Detect which cell encompasses the target text, then output its [X, Y] center coordinate. 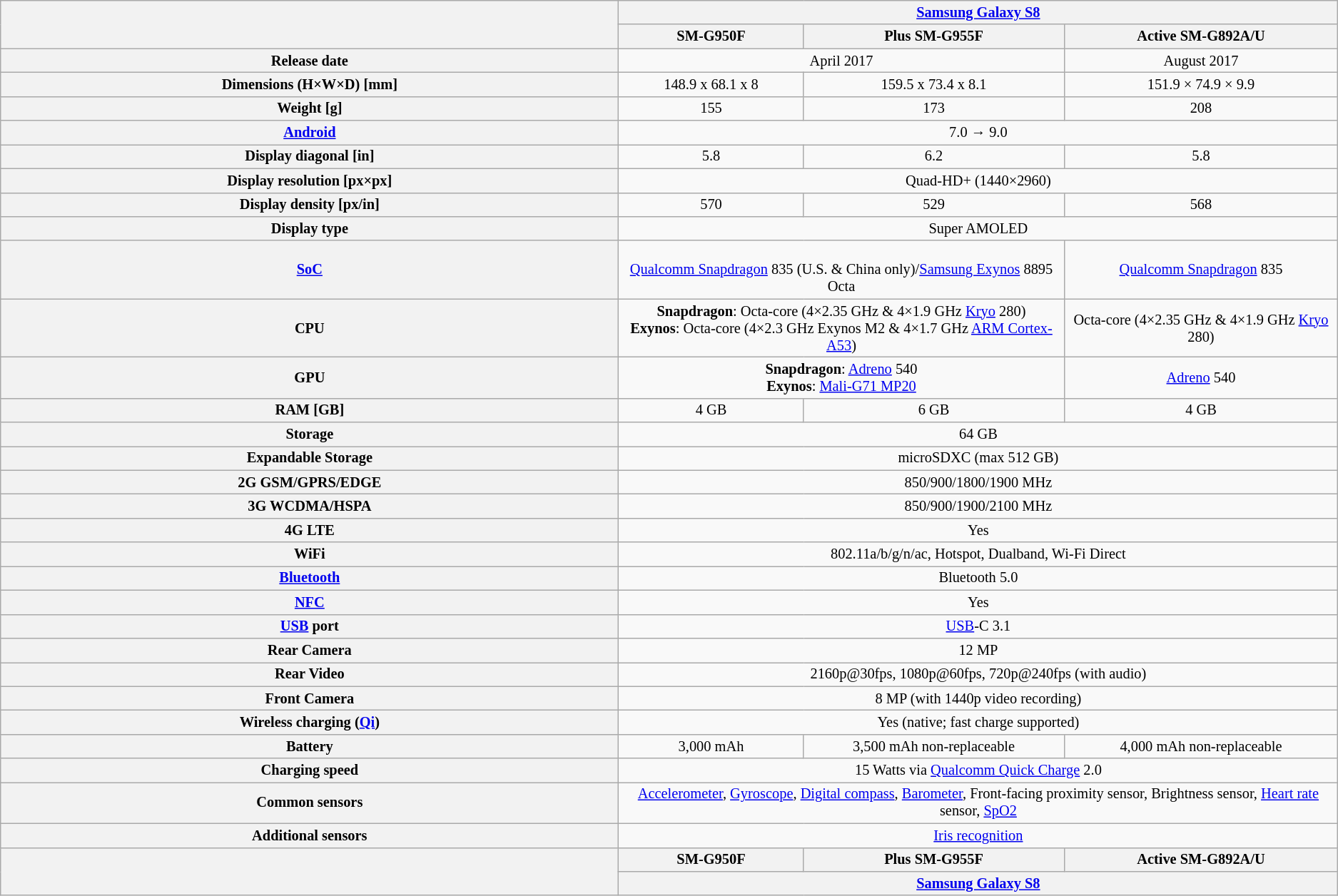
microSDXC (max 512 GB) [978, 458]
Bluetooth 5.0 [978, 578]
Qualcomm Snapdragon 835 (U.S. & China only)/Samsung Exynos 8895 Octa [841, 270]
15 Watts via Qualcomm Quick Charge 2.0 [978, 770]
Accelerometer, Gyroscope, Digital compass, Barometer, Front-facing proximity sensor, Brightness sensor, Heart rate sensor, SpO2 [978, 803]
173 [933, 108]
8 MP (with 1440p video recording) [978, 698]
850/900/1900/2100 MHz [978, 506]
570 [711, 205]
208 [1201, 108]
Rear Camera [310, 650]
Front Camera [310, 698]
NFC [310, 602]
GPU [310, 377]
Snapdragon: Adreno 540Exynos: Mali-G71 MP20 [841, 377]
USB-C 3.1 [978, 626]
148.9 x 68.1 x 8 [711, 84]
Display density [px/in] [310, 205]
SoC [310, 270]
Android [310, 133]
568 [1201, 205]
Snapdragon: Octa-core (4×2.35 GHz & 4×1.9 GHz Kryo 280)Exynos: Octa-core (4×2.3 GHz Exynos M2 & 4×1.7 GHz ARM Cortex-A53) [841, 328]
WiFi [310, 554]
Super AMOLED [978, 228]
4,000 mAh non-replaceable [1201, 746]
Iris recognition [978, 835]
Qualcomm Snapdragon 835 [1201, 270]
Yes (native; fast charge supported) [978, 722]
529 [933, 205]
Rear Video [310, 674]
Display resolution [px×px] [310, 180]
Battery [310, 746]
Common sensors [310, 803]
4G LTE [310, 530]
3G WCDMA/HSPA [310, 506]
2160p@30fps, 1080p@60fps, 720p@240fps (with audio) [978, 674]
Dimensions (H×W×D) [mm] [310, 84]
Weight [g] [310, 108]
Octa-core (4×2.35 GHz & 4×1.9 GHz Kryo 280) [1201, 328]
Bluetooth [310, 578]
7.0 → 9.0 [978, 133]
155 [711, 108]
Charging speed [310, 770]
Additional sensors [310, 835]
Wireless charging (Qi) [310, 722]
Adreno 540 [1201, 377]
Storage [310, 434]
RAM [GB] [310, 410]
159.5 x 73.4 x 8.1 [933, 84]
6 GB [933, 410]
August 2017 [1201, 61]
April 2017 [841, 61]
CPU [310, 328]
USB port [310, 626]
Quad-HD+ (1440×2960) [978, 180]
64 GB [978, 434]
850/900/1800/1900 MHz [978, 482]
Display diagonal [in] [310, 156]
6.2 [933, 156]
12 MP [978, 650]
3,000 mAh [711, 746]
Display type [310, 228]
2G GSM/GPRS/EDGE [310, 482]
3,500 mAh non-replaceable [933, 746]
802.11a/b/g/n/ac, Hotspot, Dualband, Wi-Fi Direct [978, 554]
151.9 × 74.9 × 9.9 [1201, 84]
Release date [310, 61]
Expandable Storage [310, 458]
